Pinpoint the cell where the given text exists, returning its [x, y] midpoint coordinate. 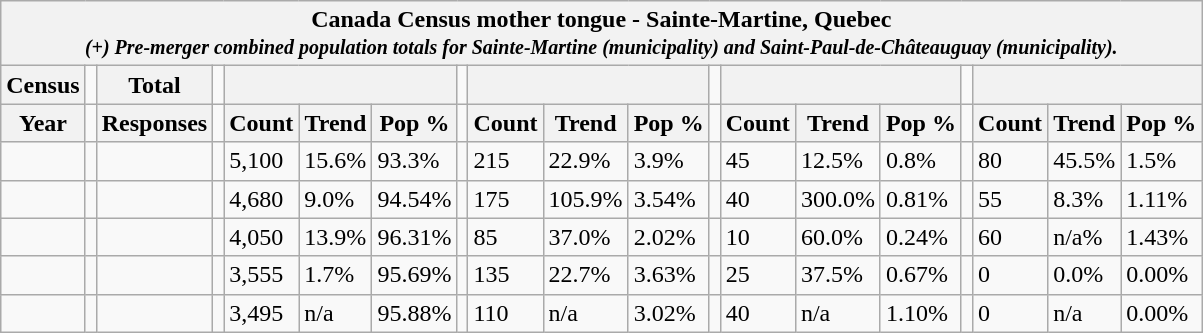
55 [1010, 199]
22.9% [586, 161]
13.9% [336, 237]
3.02% [668, 313]
Responses [154, 123]
93.3% [414, 161]
80 [1010, 161]
1.10% [920, 313]
25 [758, 275]
0.81% [920, 199]
n/a% [1084, 237]
22.7% [586, 275]
3,495 [262, 313]
0.8% [920, 161]
12.5% [838, 161]
3.9% [668, 161]
Year [43, 123]
1.5% [1162, 161]
1.11% [1162, 199]
15.6% [336, 161]
5,100 [262, 161]
95.88% [414, 313]
105.9% [586, 199]
3.63% [668, 275]
215 [506, 161]
0.24% [920, 237]
94.54% [414, 199]
60.0% [838, 237]
Census [43, 85]
1.7% [336, 275]
3.54% [668, 199]
1.43% [1162, 237]
85 [506, 237]
37.5% [838, 275]
2.02% [668, 237]
60 [1010, 237]
300.0% [838, 199]
4,680 [262, 199]
45.5% [1084, 161]
9.0% [336, 199]
37.0% [586, 237]
45 [758, 161]
4,050 [262, 237]
96.31% [414, 237]
3,555 [262, 275]
0.0% [1084, 275]
110 [506, 313]
10 [758, 237]
135 [506, 275]
8.3% [1084, 199]
175 [506, 199]
95.69% [414, 275]
0.67% [920, 275]
Total [154, 85]
